Output the (x, y) coordinate of the center of the cell containing the given text.  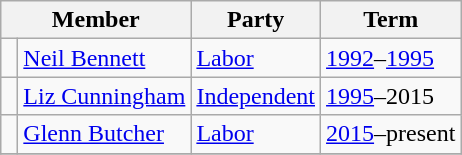
1992–1995 (391, 58)
Member (96, 20)
Liz Cunningham (104, 96)
Party (256, 20)
Term (391, 20)
Neil Bennett (104, 58)
Independent (256, 96)
Glenn Butcher (104, 134)
2015–present (391, 134)
1995–2015 (391, 96)
